Output the (X, Y) coordinate of the center of the cell containing the given text.  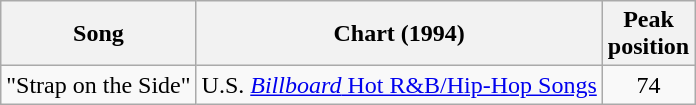
U.S. Billboard Hot R&B/Hip-Hop Songs (399, 85)
"Strap on the Side" (98, 85)
74 (648, 85)
Song (98, 34)
Chart (1994) (399, 34)
Peakposition (648, 34)
